For the text-containing cell, return its midpoint in [x, y] coordinate format. 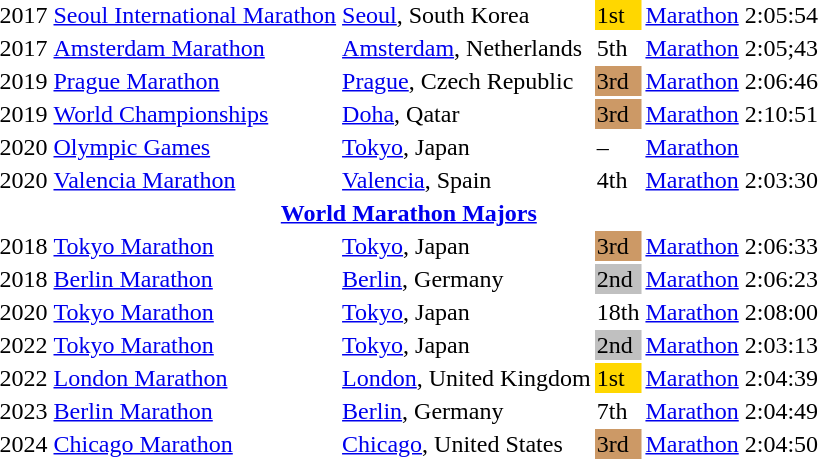
Valencia, Spain [467, 180]
18th [618, 312]
Amsterdam Marathon [195, 48]
5th [618, 48]
Doha, Qatar [467, 114]
Seoul, South Korea [467, 15]
– [618, 147]
4th [618, 180]
Prague Marathon [195, 81]
Valencia Marathon [195, 180]
World Championships [195, 114]
Amsterdam, Netherlands [467, 48]
Chicago Marathon [195, 444]
Chicago, United States [467, 444]
Olympic Games [195, 147]
Prague, Czech Republic [467, 81]
London, United Kingdom [467, 378]
London Marathon [195, 378]
Seoul International Marathon [195, 15]
7th [618, 411]
